Search for the cell housing the specified text and yield its (X, Y) center coordinate. 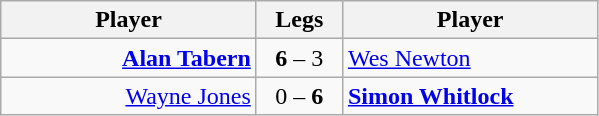
Alan Tabern (129, 58)
Simon Whitlock (470, 96)
Legs (299, 20)
Wayne Jones (129, 96)
Wes Newton (470, 58)
0 – 6 (299, 96)
6 – 3 (299, 58)
